Capture the cell that displays the provided text and extract its [x, y] central coordinate. 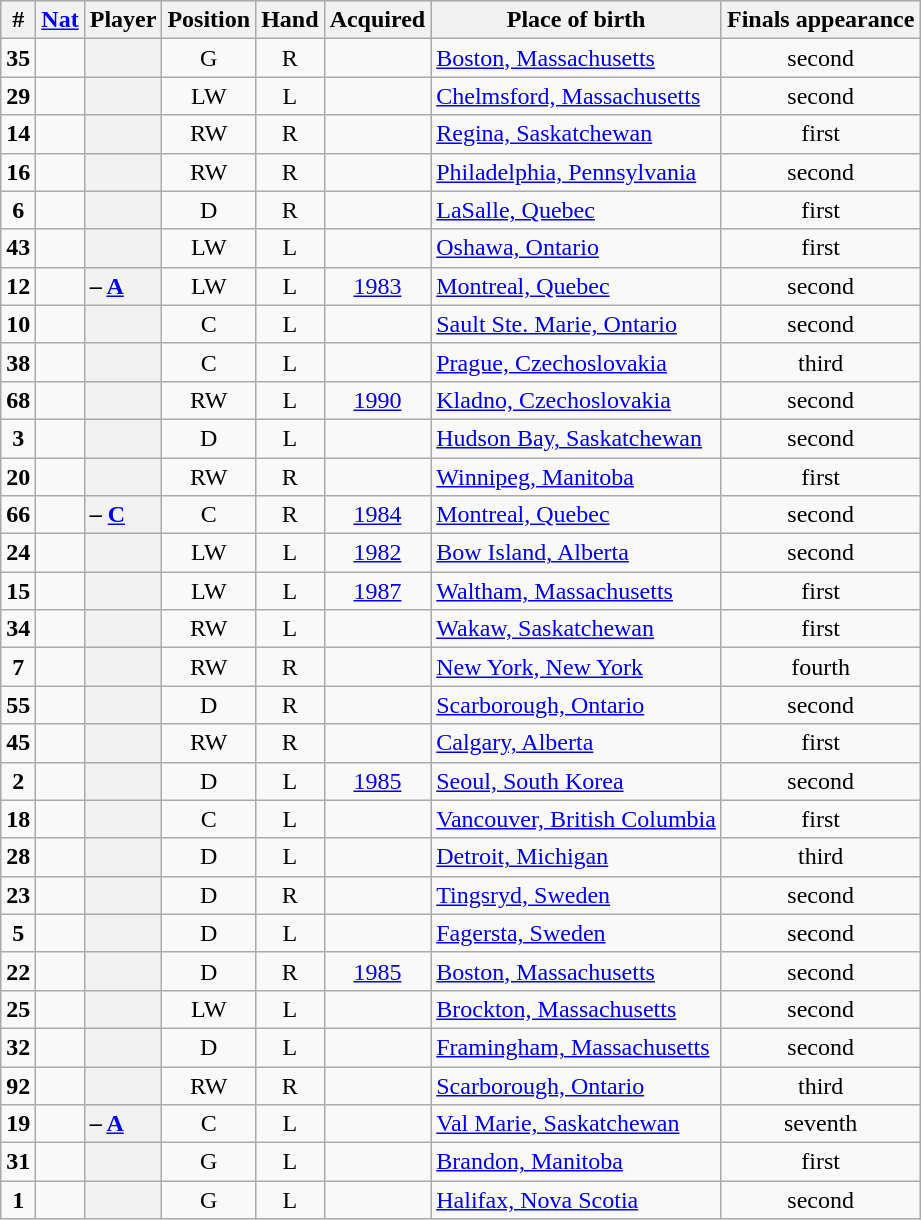
1 [18, 1200]
66 [18, 515]
2 [18, 781]
Sault Ste. Marie, Ontario [576, 324]
92 [18, 1085]
5 [18, 933]
68 [18, 400]
12 [18, 286]
Waltham, Massachusetts [576, 591]
31 [18, 1162]
Kladno, Czechoslovakia [576, 400]
43 [18, 248]
New York, New York [576, 667]
10 [18, 324]
14 [18, 134]
28 [18, 857]
1990 [378, 400]
6 [18, 210]
Seoul, South Korea [576, 781]
Brandon, Manitoba [576, 1162]
Detroit, Michigan [576, 857]
Winnipeg, Manitoba [576, 477]
Bow Island, Alberta [576, 553]
Brockton, Massachusetts [576, 1009]
LaSalle, Quebec [576, 210]
20 [18, 477]
Vancouver, British Columbia [576, 819]
1984 [378, 515]
1982 [378, 553]
34 [18, 629]
Fagersta, Sweden [576, 933]
Place of birth [576, 20]
1987 [378, 591]
23 [18, 895]
Framingham, Massachusetts [576, 1047]
Regina, Saskatchewan [576, 134]
29 [18, 96]
seventh [820, 1124]
Calgary, Alberta [576, 743]
fourth [820, 667]
Player [123, 20]
Tingsryd, Sweden [576, 895]
19 [18, 1124]
Philadelphia, Pennsylvania [576, 172]
1983 [378, 286]
Nat [60, 20]
24 [18, 553]
7 [18, 667]
# [18, 20]
Position [209, 20]
Wakaw, Saskatchewan [576, 629]
16 [18, 172]
55 [18, 705]
Finals appearance [820, 20]
25 [18, 1009]
22 [18, 971]
32 [18, 1047]
– C [123, 515]
3 [18, 438]
Prague, Czechoslovakia [576, 362]
Hudson Bay, Saskatchewan [576, 438]
15 [18, 591]
Val Marie, Saskatchewan [576, 1124]
38 [18, 362]
Chelmsford, Massachusetts [576, 96]
45 [18, 743]
Acquired [378, 20]
35 [18, 58]
Hand [290, 20]
Oshawa, Ontario [576, 248]
Halifax, Nova Scotia [576, 1200]
18 [18, 819]
